Capture the cell that displays the provided text and extract its (X, Y) central coordinate. 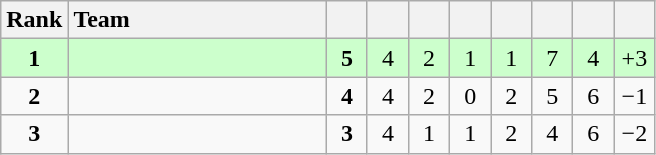
−1 (634, 96)
+3 (634, 58)
Team (198, 20)
7 (552, 58)
Rank (34, 20)
−2 (634, 134)
0 (470, 96)
